Search for the cell housing the specified text and yield its [X, Y] center coordinate. 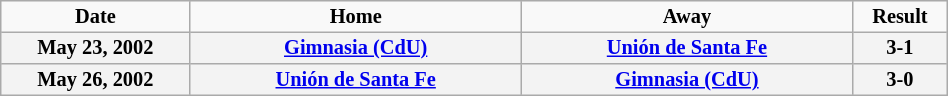
Away [686, 17]
May 26, 2002 [96, 80]
Home [356, 17]
Result [900, 17]
3-0 [900, 80]
3-1 [900, 48]
Date [96, 17]
May 23, 2002 [96, 48]
